From the cell containing the given text, extract its center point as [X, Y] coordinate. 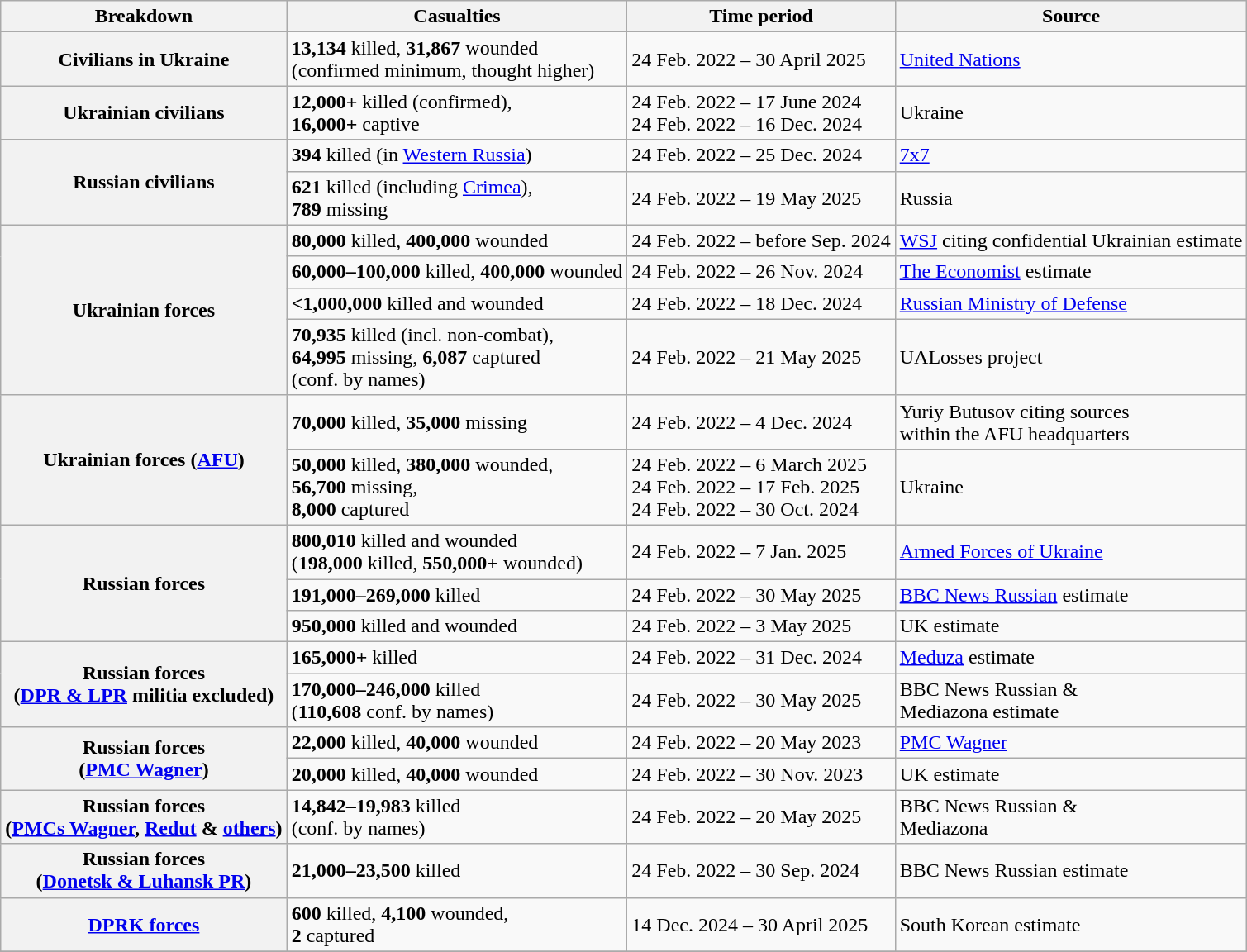
70,000 killed, 35,000 missing [457, 421]
165,000+ killed [457, 658]
24 Feb. 2022 – 4 Dec. 2024 [761, 421]
24 Feb. 2022 – 18 Dec. 2024 [761, 303]
Ukrainian forces (AFU) [144, 459]
Russian forces [144, 583]
Breakdown [144, 17]
24 Feb. 2022 – 21 May 2025 [761, 357]
800,010 killed and wounded(198,000 killed, 550,000+ wounded) [457, 552]
Meduza estimate [1071, 658]
12,000+ killed (confirmed),16,000+ captive [457, 112]
170,000–246,000 killed(110,608 conf. by names) [457, 701]
PMC Wagner [1071, 743]
Russia [1071, 198]
24 Feb. 2022 – 26 Nov. 2024 [761, 272]
60,000–100,000 killed, 400,000 wounded [457, 272]
United Nations [1071, 59]
14 Dec. 2024 – 30 April 2025 [761, 924]
Russian Ministry of Defense [1071, 303]
Russian forces(PMC Wagner) [144, 759]
24 Feb. 2022 – 3 May 2025 [761, 626]
Russian forces(Donetsk & Luhansk PR) [144, 871]
Armed Forces of Ukraine [1071, 552]
24 Feb. 2022 – 6 March 202524 Feb. 2022 – 17 Feb. 202524 Feb. 2022 – 30 Oct. 2024 [761, 487]
24 Feb. 2022 – 30 Nov. 2023 [761, 774]
The Economist estimate [1071, 272]
24 Feb. 2022 – 17 June 202424 Feb. 2022 – 16 Dec. 2024 [761, 112]
DPRK forces [144, 924]
Casualties [457, 17]
13,134 killed, 31,867 wounded(confirmed minimum, thought higher) [457, 59]
950,000 killed and wounded [457, 626]
<1,000,000 killed and wounded [457, 303]
22,000 killed, 40,000 wounded [457, 743]
Russian civilians [144, 182]
24 Feb. 2022 – 31 Dec. 2024 [761, 658]
7x7 [1071, 155]
WSJ citing confidential Ukrainian estimate [1071, 240]
24 Feb. 2022 – 25 Dec. 2024 [761, 155]
600 killed, 4,100 wounded,2 captured [457, 924]
BBC News Russian &Mediazona estimate [1071, 701]
24 Feb. 2022 – 20 May 2025 [761, 816]
14,842–19,983 killed(conf. by names) [457, 816]
24 Feb. 2022 – 20 May 2023 [761, 743]
BBC News Russian &Mediazona [1071, 816]
50,000 killed, 380,000 wounded,56,700 missing,8,000 captured [457, 487]
24 Feb. 2022 – 30 Sep. 2024 [761, 871]
Ukrainian civilians [144, 112]
24 Feb. 2022 – 7 Jan. 2025 [761, 552]
UALosses project [1071, 357]
20,000 killed, 40,000 wounded [457, 774]
Time period [761, 17]
Source [1071, 17]
24 Feb. 2022 – before Sep. 2024 [761, 240]
80,000 killed, 400,000 wounded [457, 240]
70,935 killed (incl. non-combat),64,995 missing, 6,087 captured(conf. by names) [457, 357]
621 killed (including Crimea),789 missing [457, 198]
394 killed (in Western Russia) [457, 155]
Russian forces(PMCs Wagner, Redut & others) [144, 816]
Civilians in Ukraine [144, 59]
Ukrainian forces [144, 310]
Russian forces(DPR & LPR militia excluded) [144, 684]
24 Feb. 2022 – 30 April 2025 [761, 59]
191,000–269,000 killed [457, 594]
24 Feb. 2022 – 19 May 2025 [761, 198]
Yuriy Butusov citing sourceswithin the AFU headquarters [1071, 421]
South Korean estimate [1071, 924]
21,000–23,500 killed [457, 871]
